Capture the cell that displays the provided text and extract its (X, Y) central coordinate. 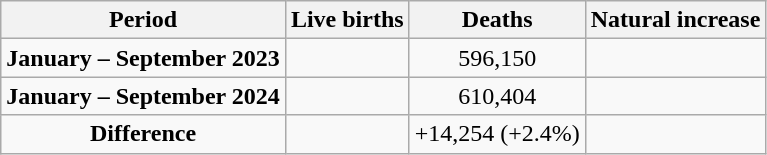
Deaths (497, 20)
+14,254 (+2.4%) (497, 134)
Period (144, 20)
Difference (144, 134)
January – September 2024 (144, 96)
January – September 2023 (144, 58)
Natural increase (676, 20)
596,150 (497, 58)
Live births (347, 20)
610,404 (497, 96)
